Capture the cell that displays the provided text and extract its (x, y) central coordinate. 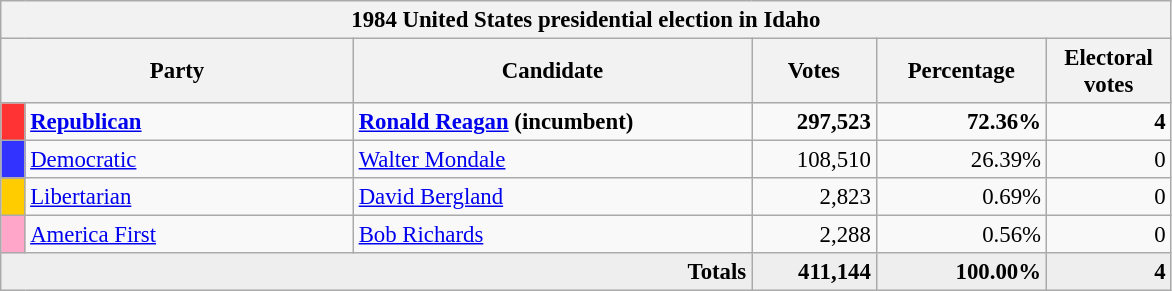
Votes (814, 72)
108,510 (814, 160)
Candidate (552, 72)
America First (189, 235)
Party (178, 72)
4 (1108, 122)
Libertarian (189, 197)
Bob Richards (552, 235)
David Bergland (552, 197)
Percentage (961, 72)
Ronald Reagan (incumbent) (552, 122)
Walter Mondale (552, 160)
72.36% (961, 122)
297,523 (814, 122)
1984 United States presidential election in Idaho (586, 20)
0.56% (961, 235)
26.39% (961, 160)
Republican (189, 122)
0.69% (961, 197)
Electoral votes (1108, 72)
Democratic (189, 160)
2,288 (814, 235)
2,823 (814, 197)
